Scan for the cell matching the given text and deliver its [x, y] coordinate at center. 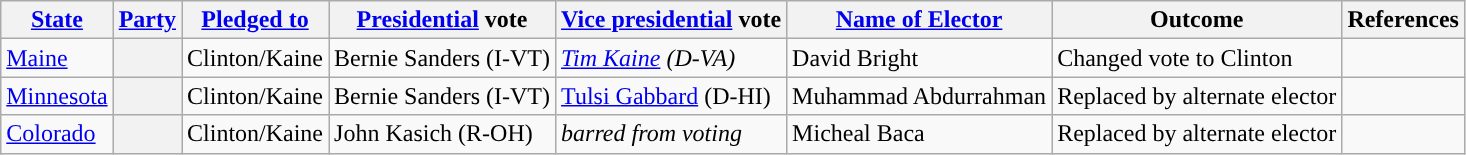
Party [147, 20]
John Kasich (R-OH) [442, 134]
State [57, 20]
David Bright [920, 58]
Colorado [57, 134]
Vice presidential vote [672, 20]
barred from voting [672, 134]
Tulsi Gabbard (D-HI) [672, 96]
Minnesota [57, 96]
Maine [57, 58]
Name of Elector [920, 20]
Muhammad Abdurrahman [920, 96]
Tim Kaine (D-VA) [672, 58]
Micheal Baca [920, 134]
Outcome [1197, 20]
Pledged to [256, 20]
Changed vote to Clinton [1197, 58]
References [1404, 20]
Presidential vote [442, 20]
